Detect which cell encompasses the target text, then output its [X, Y] center coordinate. 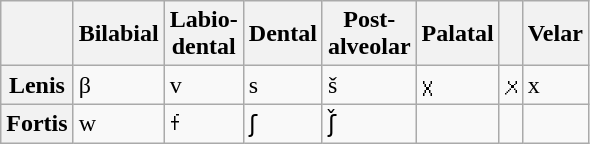
x [555, 85]
Dental [282, 34]
ꭗ [510, 85]
w [118, 124]
ꭓ [458, 85]
Velar [555, 34]
ʃ [282, 124]
v [204, 85]
β [118, 85]
ꬵ [204, 124]
Fortis [37, 124]
Bilabial [118, 34]
Post-alveolar [369, 34]
Labio-dental [204, 34]
ʃ̌ [369, 124]
s [282, 85]
š [369, 85]
Palatal [458, 34]
Lenis [37, 85]
